Find where the given text appears and provide that cell's center as [X, Y] coordinate. 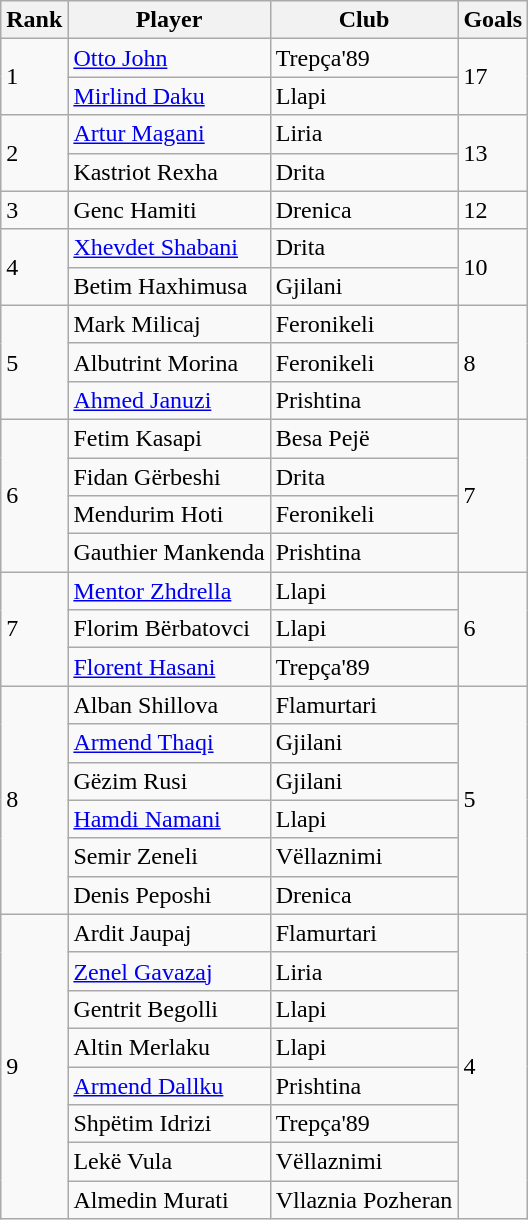
10 [493, 267]
Denis Peposhi [169, 895]
Artur Magani [169, 134]
Ahmed Januzi [169, 400]
Hamdi Namani [169, 819]
Fidan Gërbeshi [169, 477]
Mentor Zhdrella [169, 591]
Armend Dallku [169, 1085]
Rank [34, 20]
Shpëtim Idrizi [169, 1124]
Club [364, 20]
Fetim Kasapi [169, 438]
Vllaznia Pozheran [364, 1200]
Armend Thaqi [169, 743]
Albutrint Morina [169, 362]
Mark Milicaj [169, 324]
Otto John [169, 58]
Gauthier Mankenda [169, 553]
Gëzim Rusi [169, 781]
Player [169, 20]
Altin Merlaku [169, 1047]
9 [34, 1066]
Betim Haxhimusa [169, 286]
2 [34, 153]
17 [493, 77]
Zenel Gavazaj [169, 971]
Florent Hasani [169, 667]
Genc Hamiti [169, 210]
Besa Pejë [364, 438]
Almedin Murati [169, 1200]
Mendurim Hoti [169, 515]
Gentrit Begolli [169, 1009]
Lekë Vula [169, 1162]
Goals [493, 20]
Florim Bërbatovci [169, 629]
Semir Zeneli [169, 857]
Mirlind Daku [169, 96]
Xhevdet Shabani [169, 248]
Ardit Jaupaj [169, 933]
3 [34, 210]
12 [493, 210]
1 [34, 77]
Alban Shillova [169, 705]
Kastriot Rexha [169, 172]
13 [493, 153]
